Extract the [X, Y] coordinate from the center of the cell holding the provided text.  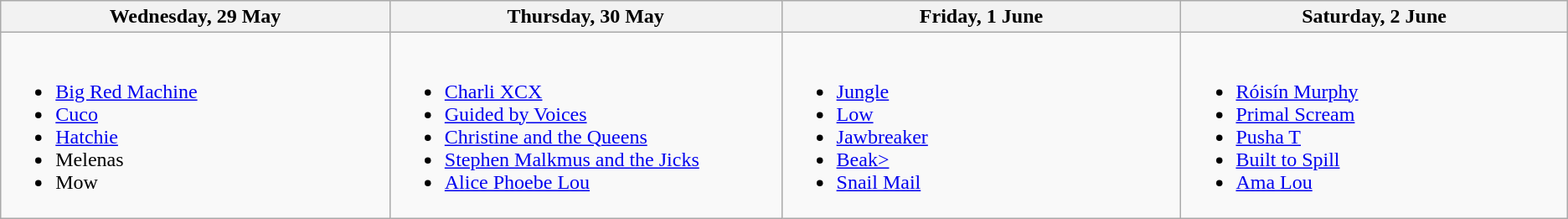
Big Red MachineCucoHatchieMelenasMow [196, 126]
Saturday, 2 June [1374, 17]
Charli XCXGuided by VoicesChristine and the QueensStephen Malkmus and the JicksAlice Phoebe Lou [585, 126]
Róisín MurphyPrimal ScreamPusha TBuilt to SpillAma Lou [1374, 126]
JungleLowJawbreakerBeak>Snail Mail [982, 126]
Wednesday, 29 May [196, 17]
Friday, 1 June [982, 17]
Thursday, 30 May [585, 17]
